Output the (x, y) coordinate of the center of the cell containing the given text.  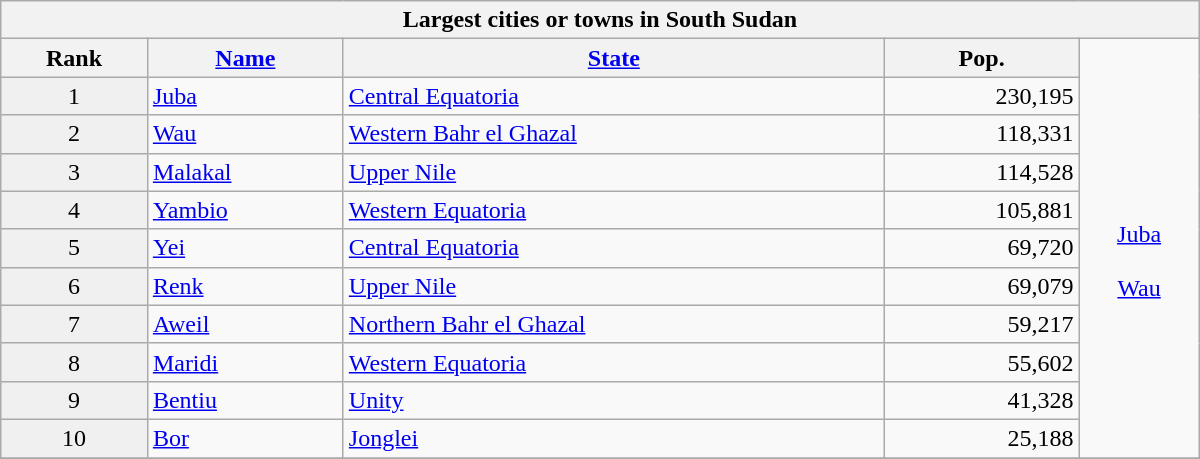
Aweil (245, 324)
69,720 (982, 248)
Largest cities or towns in South Sudan (600, 20)
8 (74, 362)
Bentiu (245, 400)
2 (74, 134)
7 (74, 324)
41,328 (982, 400)
3 (74, 172)
10 (74, 438)
6 (74, 286)
Rank (74, 58)
Western Bahr el Ghazal (614, 134)
Yambio (245, 210)
25,188 (982, 438)
55,602 (982, 362)
118,331 (982, 134)
Maridi (245, 362)
69,079 (982, 286)
114,528 (982, 172)
Name (245, 58)
Renk (245, 286)
59,217 (982, 324)
Pop. (982, 58)
5 (74, 248)
Malakal (245, 172)
230,195 (982, 96)
State (614, 58)
Bor (245, 438)
JubaWau (1139, 248)
105,881 (982, 210)
Jonglei (614, 438)
9 (74, 400)
Yei (245, 248)
Juba (245, 96)
4 (74, 210)
Unity (614, 400)
1 (74, 96)
Northern Bahr el Ghazal (614, 324)
Wau (245, 134)
